Pinpoint the cell where the given text exists, returning its (x, y) midpoint coordinate. 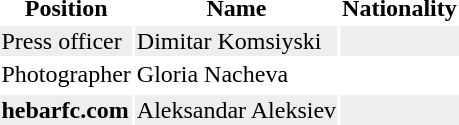
Gloria Nacheva (236, 74)
Photographer (66, 74)
Dimitar Komsiyski (236, 41)
hebarfc.com (66, 110)
Aleksandar Aleksiev (236, 110)
Press officer (66, 41)
